Capture the cell that displays the provided text and extract its [X, Y] central coordinate. 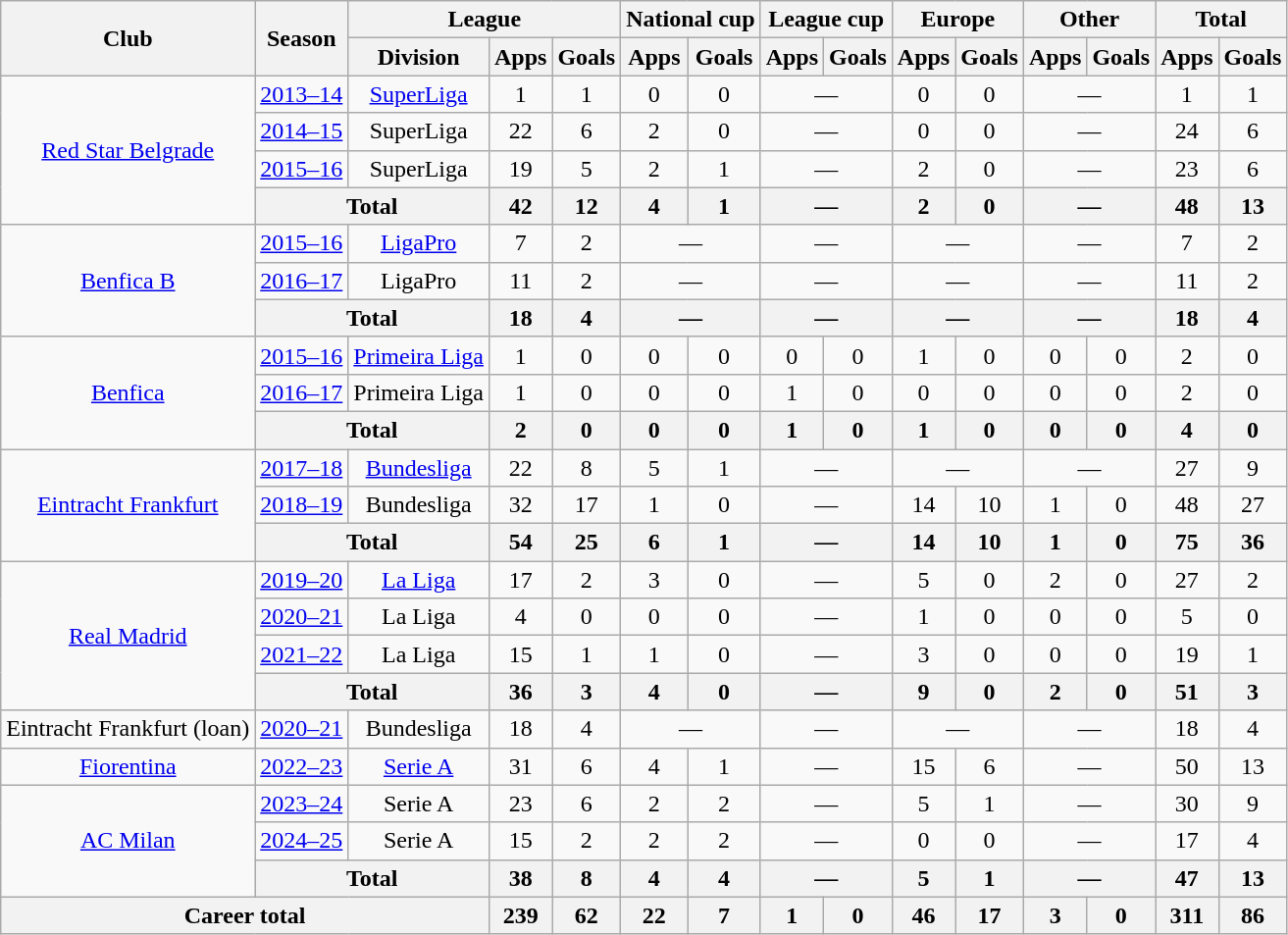
Club [128, 38]
47 [1187, 878]
42 [520, 206]
League cup [826, 20]
75 [1187, 543]
Red Star Belgrade [128, 150]
2014–15 [302, 131]
Europe [957, 20]
54 [520, 543]
239 [520, 915]
Eintracht Frankfurt (loan) [128, 729]
24 [1187, 131]
50 [1187, 766]
Other [1089, 20]
2017–18 [302, 468]
2024–25 [302, 841]
Benfica [128, 392]
Eintracht Frankfurt [128, 505]
38 [520, 878]
Benfica B [128, 281]
30 [1187, 804]
2018–19 [302, 505]
51 [1187, 692]
32 [520, 505]
Season [302, 38]
Career total [245, 915]
25 [587, 543]
Fiorentina [128, 766]
2013–14 [302, 94]
311 [1187, 915]
31 [520, 766]
12 [587, 206]
2019–20 [302, 580]
86 [1253, 915]
62 [587, 915]
Real Madrid [128, 636]
League [485, 20]
2021–22 [302, 654]
46 [923, 915]
2023–24 [302, 804]
National cup [691, 20]
2022–23 [302, 766]
Division [419, 57]
AC Milan [128, 841]
